Scan for the cell matching the given text and deliver its (X, Y) coordinate at center. 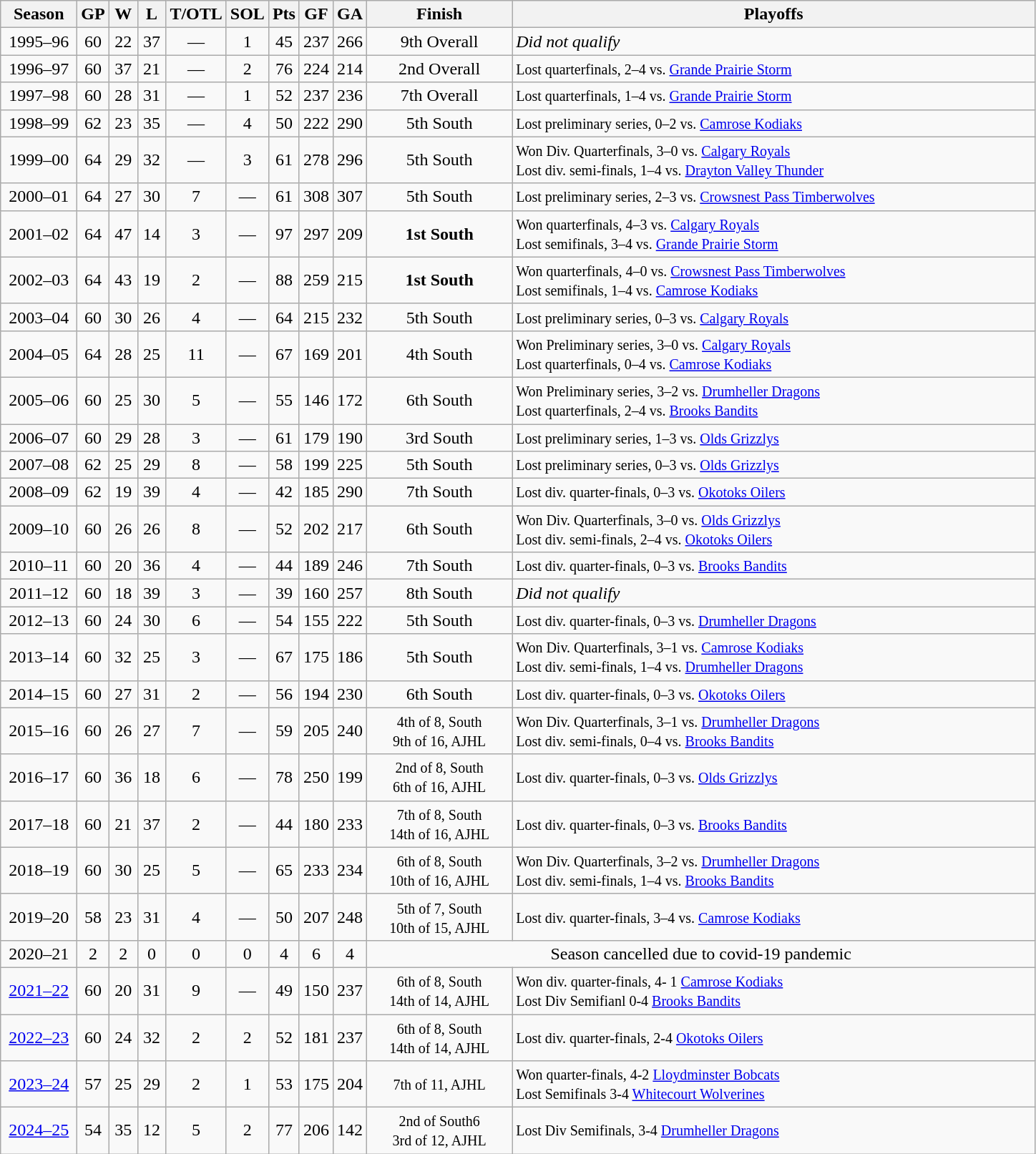
W (123, 14)
9 (196, 990)
2020–21 (39, 954)
43 (123, 280)
Lost preliminary series, 0–3 vs. Olds Grizzlys (774, 465)
2010–11 (39, 566)
Lost div. quarter-finals, 2-4 Okotoks Oilers (774, 1037)
65 (283, 870)
59 (283, 731)
2011–12 (39, 593)
225 (351, 465)
45 (283, 41)
7th Overall (439, 96)
2023–24 (39, 1085)
2012–13 (39, 620)
77 (283, 1130)
T/OTL (196, 14)
Lost preliminary series, 1–3 vs. Olds Grizzlys (774, 437)
2016–17 (39, 777)
214 (351, 69)
GF (316, 14)
204 (351, 1085)
53 (283, 1085)
11 (196, 353)
3rd South (439, 437)
56 (283, 694)
Won Div. Quarterfinals, 3–0 vs. Calgary RoyalsLost div. semi-finals, 1–4 vs. Drayton Valley Thunder (774, 160)
206 (316, 1130)
Won div. quarter-finals, 4- 1 Camrose KodiaksLost Div Semifianl 0-4 Brooks Bandits (774, 990)
Finish (439, 14)
Won quarter-finals, 4-2 Lloydminster BobcatsLost Semifinals 3-4 Whitecourt Wolverines (774, 1085)
207 (316, 917)
146 (316, 401)
308 (316, 197)
307 (351, 197)
2001–02 (39, 233)
2006–07 (39, 437)
1998–99 (39, 123)
Lost div. quarter-finals, 0–3 vs. Olds Grizzlys (774, 777)
Season cancelled due to covid-19 pandemic (701, 954)
22 (123, 41)
SOL (248, 14)
232 (351, 317)
2021–22 (39, 990)
Lost div. quarter-finals, 0–3 vs. Drumheller Dragons (774, 620)
97 (283, 233)
2015–16 (39, 731)
2014–15 (39, 694)
14 (152, 233)
217 (351, 529)
2022–23 (39, 1037)
194 (316, 694)
278 (316, 160)
236 (351, 96)
190 (351, 437)
160 (316, 593)
248 (351, 917)
186 (351, 657)
266 (351, 41)
Lost div. quarter-finals, 3–4 vs. Camrose Kodiaks (774, 917)
Lost Div Semifinals, 3-4 Drumheller Dragons (774, 1130)
8th South (439, 593)
2nd Overall (439, 69)
47 (123, 233)
2024–25 (39, 1130)
296 (351, 160)
2013–14 (39, 657)
Lost quarterfinals, 1–4 vs. Grande Prairie Storm (774, 96)
Playoffs (774, 14)
7th of 8, South14th of 16, AJHL (439, 824)
4th South (439, 353)
297 (316, 233)
169 (316, 353)
Pts (283, 14)
2nd of 8, South6th of 16, AJHL (439, 777)
GP (93, 14)
1995–96 (39, 41)
Won quarterfinals, 4–3 vs. Calgary RoyalsLost semifinals, 3–4 vs. Grande Prairie Storm (774, 233)
Won Div. Quarterfinals, 3–2 vs. Drumheller DragonsLost div. semi-finals, 1–4 vs. Brooks Bandits (774, 870)
2004–05 (39, 353)
2005–06 (39, 401)
181 (316, 1037)
Lost preliminary series, 0–3 vs. Calgary Royals (774, 317)
5th of 7, South10th of 15, AJHL (439, 917)
179 (316, 437)
259 (316, 280)
2018–19 (39, 870)
4th of 8, South9th of 16, AJHL (439, 731)
76 (283, 69)
55 (283, 401)
230 (351, 694)
GA (351, 14)
2019–20 (39, 917)
Won Preliminary series, 3–2 vs. Drumheller DragonsLost quarterfinals, 2–4 vs. Brooks Bandits (774, 401)
7th of 11, AJHL (439, 1085)
2000–01 (39, 197)
250 (316, 777)
142 (351, 1130)
12 (152, 1130)
Won Div. Quarterfinals, 3–0 vs. Olds GrizzlysLost div. semi-finals, 2–4 vs. Okotoks Oilers (774, 529)
Season (39, 14)
L (152, 14)
9th Overall (439, 41)
1997–98 (39, 96)
1999–00 (39, 160)
6th of 8, South10th of 16, AJHL (439, 870)
205 (316, 731)
42 (283, 492)
240 (351, 731)
202 (316, 529)
185 (316, 492)
224 (316, 69)
49 (283, 990)
57 (93, 1085)
246 (351, 566)
2009–10 (39, 529)
201 (351, 353)
172 (351, 401)
155 (316, 620)
2003–04 (39, 317)
Won quarterfinals, 4–0 vs. Crowsnest Pass TimberwolvesLost semifinals, 1–4 vs. Camrose Kodiaks (774, 280)
2017–18 (39, 824)
257 (351, 593)
209 (351, 233)
88 (283, 280)
78 (283, 777)
2007–08 (39, 465)
150 (316, 990)
Lost preliminary series, 0–2 vs. Camrose Kodiaks (774, 123)
Won Div. Quarterfinals, 3–1 vs. Camrose KodiaksLost div. semi-finals, 1–4 vs. Drumheller Dragons (774, 657)
Won Div. Quarterfinals, 3–1 vs. Drumheller DragonsLost div. semi-finals, 0–4 vs. Brooks Bandits (774, 731)
Won Preliminary series, 3–0 vs. Calgary RoyalsLost quarterfinals, 0–4 vs. Camrose Kodiaks (774, 353)
Lost preliminary series, 2–3 vs. Crowsnest Pass Timberwolves (774, 197)
2008–09 (39, 492)
2002–03 (39, 280)
180 (316, 824)
1996–97 (39, 69)
Lost quarterfinals, 2–4 vs. Grande Prairie Storm (774, 69)
2nd of South63rd of 12, AJHL (439, 1130)
234 (351, 870)
189 (316, 566)
